Find where the given text appears and provide that cell's center as [X, Y] coordinate. 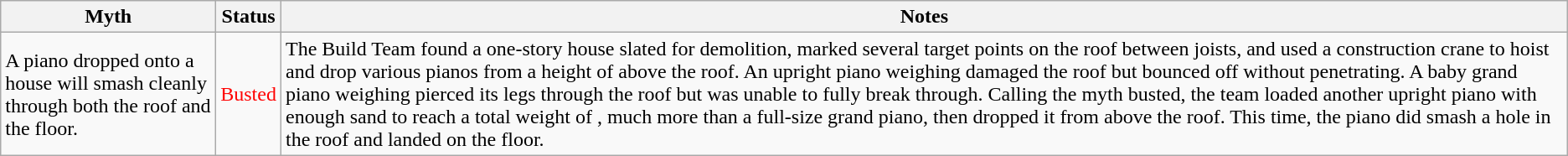
Busted [249, 94]
Status [249, 17]
Myth [109, 17]
A piano dropped onto a house will smash cleanly through both the roof and the floor. [109, 94]
Notes [924, 17]
